Scan for the cell matching the given text and deliver its (X, Y) coordinate at center. 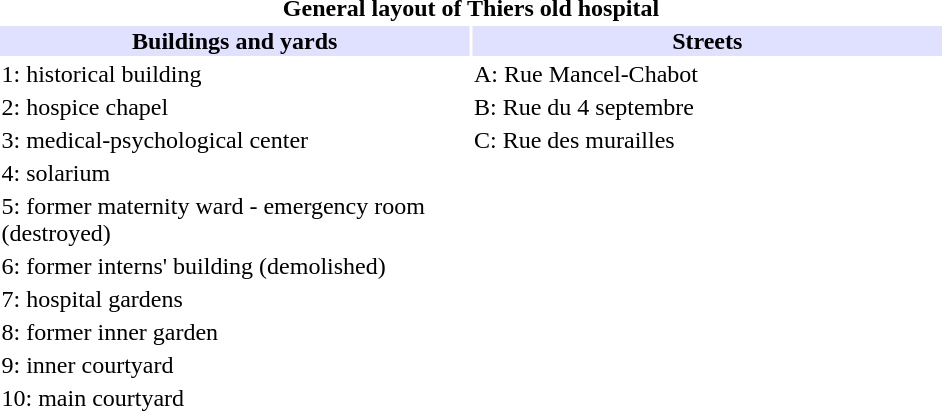
5: former maternity ward - emergency room (destroyed) (235, 220)
6: former interns' building (demolished) (235, 266)
9: inner courtyard (235, 365)
Streets (707, 41)
3: medical-psychological center (235, 140)
Buildings and yards (235, 41)
2: hospice chapel (235, 107)
1: historical building (235, 74)
7: hospital gardens (235, 299)
B: Rue du 4 septembre (707, 107)
C: Rue des murailles (707, 140)
8: former inner garden (235, 332)
4: solarium (235, 173)
A: Rue Mancel-Chabot (707, 74)
